Return [X, Y] of the center of cell containing provided text 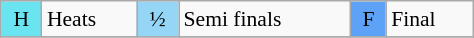
½ [157, 19]
Heats [90, 19]
H [22, 19]
F [368, 19]
Semi finals [265, 19]
Final [430, 19]
